From the cell containing the given text, extract its center point as [X, Y] coordinate. 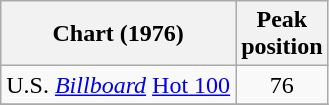
Chart (1976) [118, 34]
U.S. Billboard Hot 100 [118, 85]
76 [282, 85]
Peakposition [282, 34]
